Return [X, Y] of the center of cell containing provided text 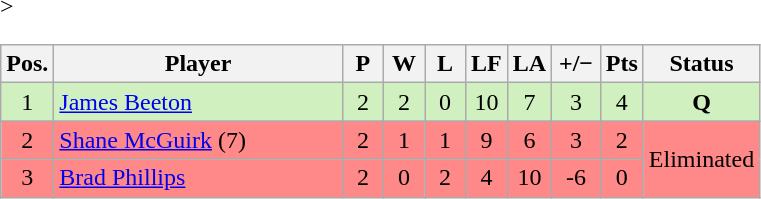
-6 [576, 178]
+/− [576, 64]
Status [701, 64]
P [362, 64]
Eliminated [701, 159]
LA [529, 64]
W [404, 64]
Brad Phillips [198, 178]
Pos. [28, 64]
Shane McGuirk (7) [198, 140]
James Beeton [198, 102]
Pts [622, 64]
7 [529, 102]
Player [198, 64]
9 [487, 140]
LF [487, 64]
L [444, 64]
Q [701, 102]
6 [529, 140]
